Extract the [X, Y] coordinate from the center of the cell holding the provided text.  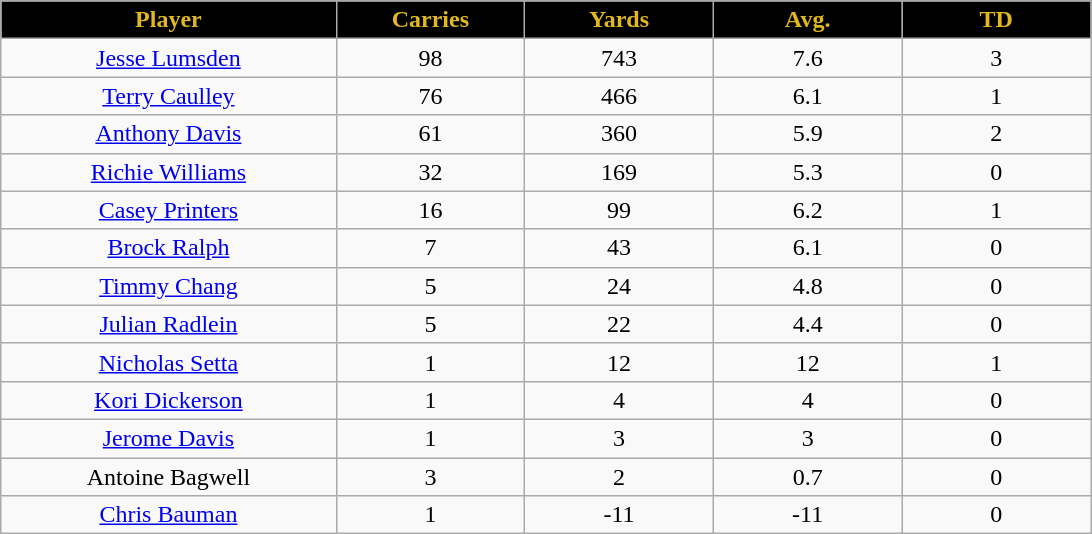
Nicholas Setta [168, 362]
Player [168, 20]
360 [620, 134]
Terry Caulley [168, 96]
22 [620, 324]
Jesse Lumsden [168, 58]
Kori Dickerson [168, 400]
169 [620, 172]
7.6 [808, 58]
61 [430, 134]
4.4 [808, 324]
Casey Printers [168, 210]
5.9 [808, 134]
Richie Williams [168, 172]
6.2 [808, 210]
TD [996, 20]
43 [620, 248]
Yards [620, 20]
5.3 [808, 172]
Julian Radlein [168, 324]
466 [620, 96]
24 [620, 286]
Avg. [808, 20]
Jerome Davis [168, 438]
Anthony Davis [168, 134]
Timmy Chang [168, 286]
99 [620, 210]
7 [430, 248]
Brock Ralph [168, 248]
743 [620, 58]
Antoine Bagwell [168, 477]
98 [430, 58]
Carries [430, 20]
32 [430, 172]
16 [430, 210]
4.8 [808, 286]
76 [430, 96]
Chris Bauman [168, 515]
0.7 [808, 477]
